Identify which cell holds the provided text, then report its (x, y) central coordinate. 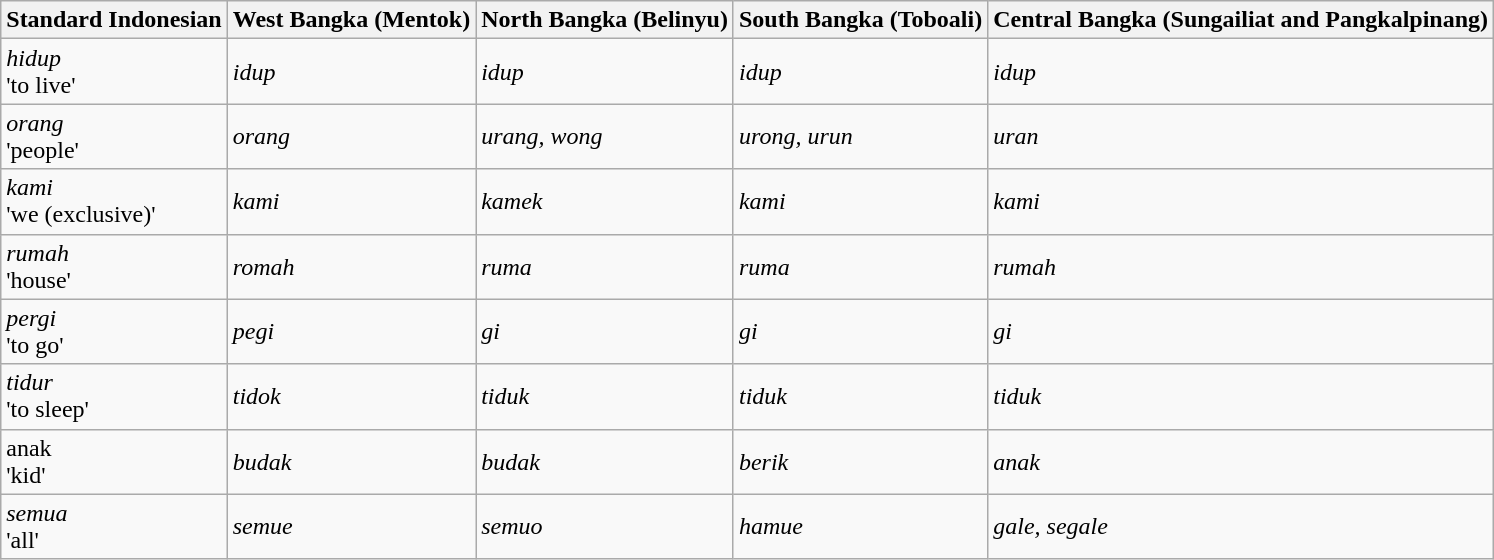
uran (1241, 136)
hamue (860, 526)
kamek (605, 202)
urong, urun (860, 136)
kami'we (exclusive)' (114, 202)
orang (351, 136)
tidok (351, 396)
rumah'house' (114, 266)
romah (351, 266)
rumah (1241, 266)
gale, segale (1241, 526)
orang'people' (114, 136)
West Bangka (Mentok) (351, 20)
Central Bangka (Sungailiat and Pangkalpinang) (1241, 20)
hidup'to live' (114, 72)
urang, wong (605, 136)
pergi'to go' (114, 332)
semua'all' (114, 526)
anak (1241, 462)
pegi (351, 332)
North Bangka (Belinyu) (605, 20)
South Bangka (Toboali) (860, 20)
berik (860, 462)
Standard Indonesian (114, 20)
semue (351, 526)
anak'kid' (114, 462)
tidur'to sleep' (114, 396)
semuo (605, 526)
